Detect which cell encompasses the target text, then output its [X, Y] center coordinate. 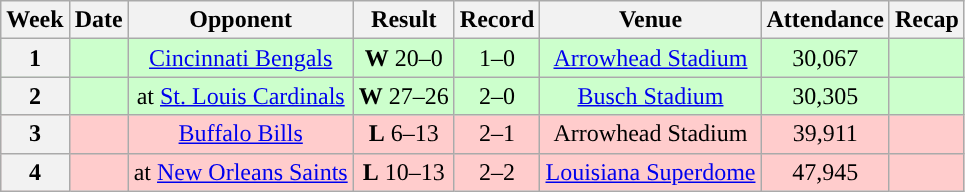
Result [404, 20]
2–1 [497, 134]
at St. Louis Cardinals [240, 96]
39,911 [825, 134]
Record [497, 20]
Buffalo Bills [240, 134]
30,067 [825, 58]
2 [35, 96]
Cincinnati Bengals [240, 58]
1 [35, 58]
1–0 [497, 58]
Date [98, 20]
Venue [650, 20]
Week [35, 20]
4 [35, 172]
Recap [926, 20]
3 [35, 134]
2–0 [497, 96]
Louisiana Superdome [650, 172]
L 6–13 [404, 134]
2–2 [497, 172]
W 20–0 [404, 58]
Opponent [240, 20]
Busch Stadium [650, 96]
W 27–26 [404, 96]
47,945 [825, 172]
at New Orleans Saints [240, 172]
L 10–13 [404, 172]
30,305 [825, 96]
Attendance [825, 20]
